From the cell containing the given text, extract its center point as (x, y) coordinate. 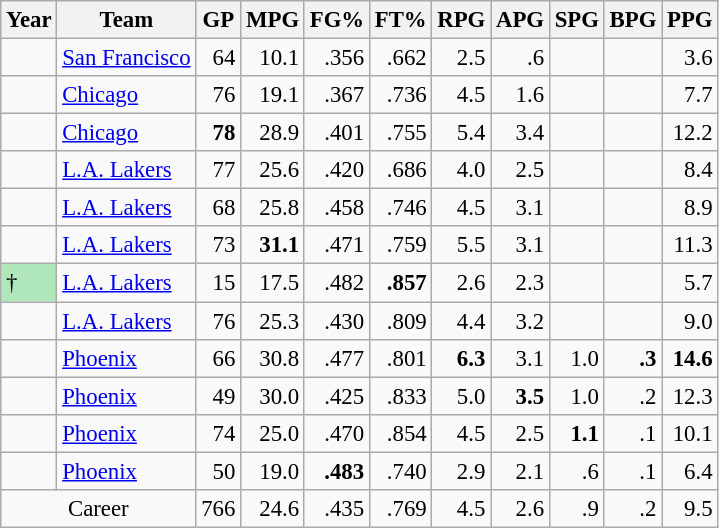
14.6 (690, 358)
66 (218, 358)
.809 (400, 321)
.425 (336, 396)
1.1 (576, 433)
FT% (400, 20)
74 (218, 433)
4.4 (462, 321)
25.6 (273, 170)
12.3 (690, 396)
25.8 (273, 208)
25.3 (273, 321)
3.5 (520, 396)
.420 (336, 170)
.833 (400, 396)
8.9 (690, 208)
.470 (336, 433)
.435 (336, 509)
RPG (462, 20)
6.3 (462, 358)
.9 (576, 509)
5.7 (690, 283)
.662 (400, 58)
5.4 (462, 133)
.857 (400, 283)
15 (218, 283)
Team (126, 20)
.740 (400, 471)
7.7 (690, 95)
766 (218, 509)
Year (29, 20)
.471 (336, 245)
4.0 (462, 170)
.769 (400, 509)
BPG (632, 20)
8.4 (690, 170)
25.0 (273, 433)
San Francisco (126, 58)
.401 (336, 133)
APG (520, 20)
5.0 (462, 396)
.356 (336, 58)
.801 (400, 358)
9.0 (690, 321)
PPG (690, 20)
6.4 (690, 471)
2.3 (520, 283)
77 (218, 170)
.482 (336, 283)
.430 (336, 321)
49 (218, 396)
† (29, 283)
5.5 (462, 245)
64 (218, 58)
1.6 (520, 95)
GP (218, 20)
73 (218, 245)
24.6 (273, 509)
3.2 (520, 321)
30.8 (273, 358)
MPG (273, 20)
3.4 (520, 133)
9.5 (690, 509)
.477 (336, 358)
.755 (400, 133)
3.6 (690, 58)
.367 (336, 95)
.854 (400, 433)
31.1 (273, 245)
30.0 (273, 396)
68 (218, 208)
.736 (400, 95)
Career (98, 509)
.458 (336, 208)
12.2 (690, 133)
.686 (400, 170)
FG% (336, 20)
.3 (632, 358)
78 (218, 133)
2.1 (520, 471)
SPG (576, 20)
19.1 (273, 95)
.483 (336, 471)
11.3 (690, 245)
.746 (400, 208)
17.5 (273, 283)
50 (218, 471)
19.0 (273, 471)
28.9 (273, 133)
.759 (400, 245)
2.9 (462, 471)
